Extract the (x, y) coordinate from the center of the cell holding the provided text.  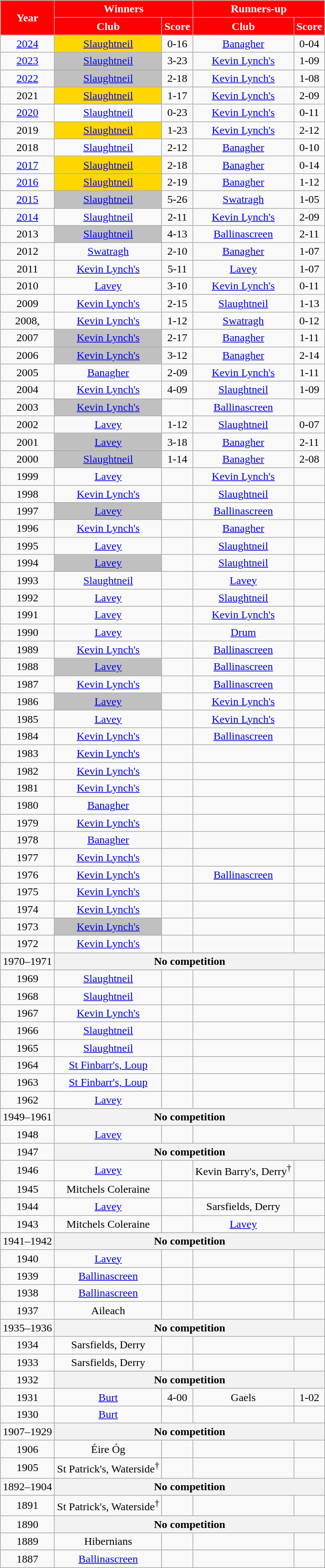
1998 (27, 494)
2009 (27, 303)
2002 (27, 424)
1-17 (177, 96)
3-23 (177, 61)
4-13 (177, 234)
1982 (27, 771)
Éire Óg (108, 1449)
1988 (27, 667)
1965 (27, 1048)
1966 (27, 1030)
0-04 (309, 44)
Aileach (108, 1311)
2007 (27, 338)
2-08 (309, 459)
1969 (27, 978)
2010 (27, 286)
1972 (27, 944)
2001 (27, 442)
2015 (27, 199)
2005 (27, 373)
0-16 (177, 44)
1931 (27, 1397)
1990 (27, 632)
2014 (27, 217)
2012 (27, 252)
1948 (27, 1134)
1996 (27, 529)
1-14 (177, 459)
1890 (27, 1524)
2016 (27, 182)
1-08 (309, 78)
1934 (27, 1345)
1892–1904 (27, 1487)
1963 (27, 1083)
1938 (27, 1293)
2008, (27, 321)
1968 (27, 996)
2023 (27, 61)
2004 (27, 390)
0-12 (309, 321)
2011 (27, 269)
1949–1961 (27, 1117)
3-12 (177, 355)
1932 (27, 1380)
2017 (27, 165)
1940 (27, 1259)
2013 (27, 234)
1-02 (309, 1397)
1995 (27, 546)
1944 (27, 1207)
4-09 (177, 390)
2018 (27, 147)
4-00 (177, 1397)
Year (27, 18)
1991 (27, 615)
1889 (27, 1542)
1-23 (177, 130)
1943 (27, 1224)
1987 (27, 684)
Winners (124, 9)
1976 (27, 875)
1905 (27, 1467)
1979 (27, 823)
1-05 (309, 199)
Kevin Barry's, Derry† (243, 1171)
2020 (27, 113)
1984 (27, 736)
2022 (27, 78)
1930 (27, 1414)
1887 (27, 1559)
2003 (27, 407)
1975 (27, 892)
2024 (27, 44)
2000 (27, 459)
1967 (27, 1013)
0-23 (177, 113)
1981 (27, 788)
1945 (27, 1189)
3-10 (177, 286)
5-11 (177, 269)
2-10 (177, 252)
1974 (27, 909)
1973 (27, 927)
0-14 (309, 165)
1947 (27, 1152)
1907–1929 (27, 1432)
0-07 (309, 424)
1891 (27, 1506)
1906 (27, 1449)
1993 (27, 580)
5-26 (177, 199)
2-19 (177, 182)
0-10 (309, 147)
1985 (27, 719)
3-18 (177, 442)
Drum (243, 632)
1992 (27, 598)
1997 (27, 511)
2021 (27, 96)
2019 (27, 130)
2-14 (309, 355)
1937 (27, 1311)
Runners-up (259, 9)
Gaels (243, 1397)
1986 (27, 701)
2-17 (177, 338)
1970–1971 (27, 961)
1933 (27, 1362)
1980 (27, 806)
Hibernians (108, 1542)
1994 (27, 563)
1962 (27, 1100)
1935–1936 (27, 1328)
1941–1942 (27, 1241)
1978 (27, 840)
2-15 (177, 303)
1-13 (309, 303)
1964 (27, 1065)
1939 (27, 1276)
1946 (27, 1171)
1983 (27, 753)
2006 (27, 355)
1999 (27, 476)
1977 (27, 857)
1989 (27, 650)
